Locate the cell with the specified text and output its (X, Y) center coordinate. 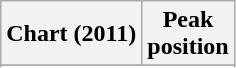
Chart (2011) (72, 34)
Peakposition (188, 34)
